Provide the [X, Y] coordinate of the cell's center where the given text is located.  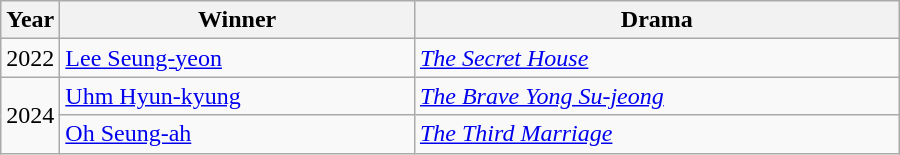
The Brave Yong Su-jeong [656, 96]
Winner [238, 20]
The Secret House [656, 58]
2024 [30, 115]
2022 [30, 58]
Uhm Hyun-kyung [238, 96]
Drama [656, 20]
The Third Marriage [656, 134]
Lee Seung-yeon [238, 58]
Oh Seung-ah [238, 134]
Year [30, 20]
